Capture the cell that displays the provided text and extract its (X, Y) central coordinate. 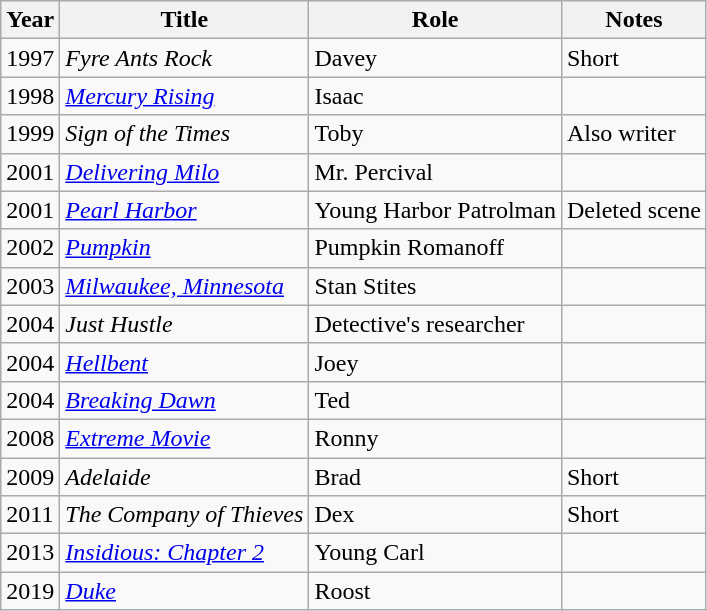
Mr. Percival (436, 172)
Year (30, 20)
Title (184, 20)
Young Carl (436, 553)
Delivering Milo (184, 172)
Davey (436, 58)
Breaking Dawn (184, 400)
Notes (634, 20)
Toby (436, 134)
Pearl Harbor (184, 210)
Hellbent (184, 362)
Insidious: Chapter 2 (184, 553)
Detective's researcher (436, 324)
Young Harbor Patrolman (436, 210)
1999 (30, 134)
2003 (30, 286)
Milwaukee, Minnesota (184, 286)
Extreme Movie (184, 438)
Ted (436, 400)
Roost (436, 591)
Fyre Ants Rock (184, 58)
Pumpkin (184, 248)
2011 (30, 515)
Adelaide (184, 477)
Also writer (634, 134)
2009 (30, 477)
Brad (436, 477)
Stan Stites (436, 286)
Duke (184, 591)
Deleted scene (634, 210)
Dex (436, 515)
2013 (30, 553)
Pumpkin Romanoff (436, 248)
Sign of the Times (184, 134)
2019 (30, 591)
2008 (30, 438)
Ronny (436, 438)
The Company of Thieves (184, 515)
Isaac (436, 96)
2002 (30, 248)
1998 (30, 96)
Just Hustle (184, 324)
Role (436, 20)
1997 (30, 58)
Joey (436, 362)
Mercury Rising (184, 96)
